Pinpoint the cell where the given text exists, returning its [x, y] midpoint coordinate. 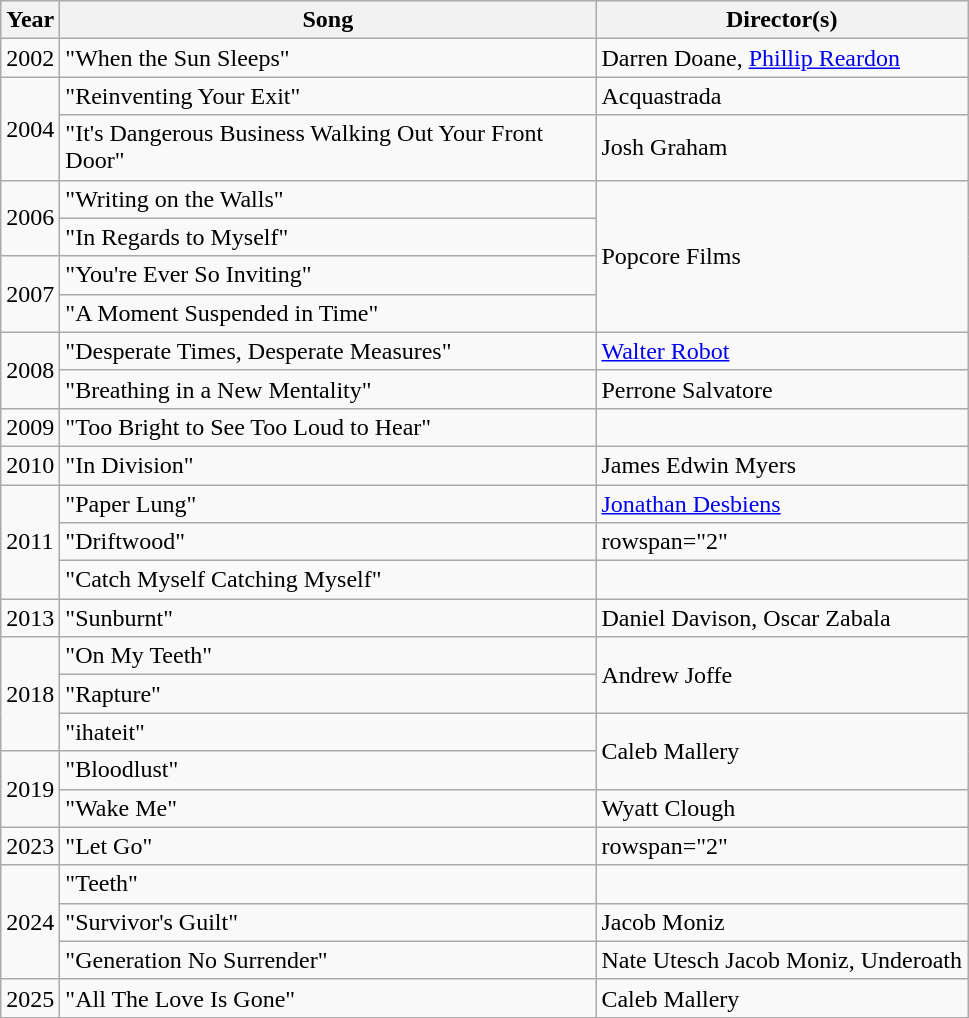
Jonathan Desbiens [782, 503]
"Survivor's Guilt" [328, 922]
2023 [30, 846]
"When the Sun Sleeps" [328, 58]
2008 [30, 370]
Director(s) [782, 20]
2004 [30, 128]
"It's Dangerous Business Walking Out Your Front Door" [328, 148]
"Too Bright to See Too Loud to Hear" [328, 427]
"You're Ever So Inviting" [328, 275]
"Generation No Surrender" [328, 960]
Nate Utesch Jacob Moniz, Underoath [782, 960]
"Wake Me" [328, 808]
"Writing on the Walls" [328, 199]
"Paper Lung" [328, 503]
Wyatt Clough [782, 808]
"Breathing in a New Mentality" [328, 389]
"Teeth" [328, 884]
Popcore Films [782, 256]
2011 [30, 541]
"Catch Myself Catching Myself" [328, 580]
"A Moment Suspended in Time" [328, 313]
Year [30, 20]
Andrew Joffe [782, 675]
"Reinventing Your Exit" [328, 96]
Acquastrada [782, 96]
"Let Go" [328, 846]
2010 [30, 465]
2024 [30, 922]
"Desperate Times, Desperate Measures" [328, 351]
"Bloodlust" [328, 770]
Jacob Moniz [782, 922]
"ihateit" [328, 732]
Daniel Davison, Oscar Zabala [782, 618]
Josh Graham [782, 148]
"Rapture" [328, 694]
Walter Robot [782, 351]
2002 [30, 58]
Darren Doane, Phillip Reardon [782, 58]
"On My Teeth" [328, 656]
"All The Love Is Gone" [328, 998]
2019 [30, 789]
James Edwin Myers [782, 465]
Perrone Salvatore [782, 389]
2007 [30, 294]
2009 [30, 427]
2006 [30, 218]
"In Division" [328, 465]
2018 [30, 694]
2013 [30, 618]
"Sunburnt" [328, 618]
Song [328, 20]
"Driftwood" [328, 542]
2025 [30, 998]
"In Regards to Myself" [328, 237]
